Extract the [X, Y] coordinate from the center of the cell holding the provided text.  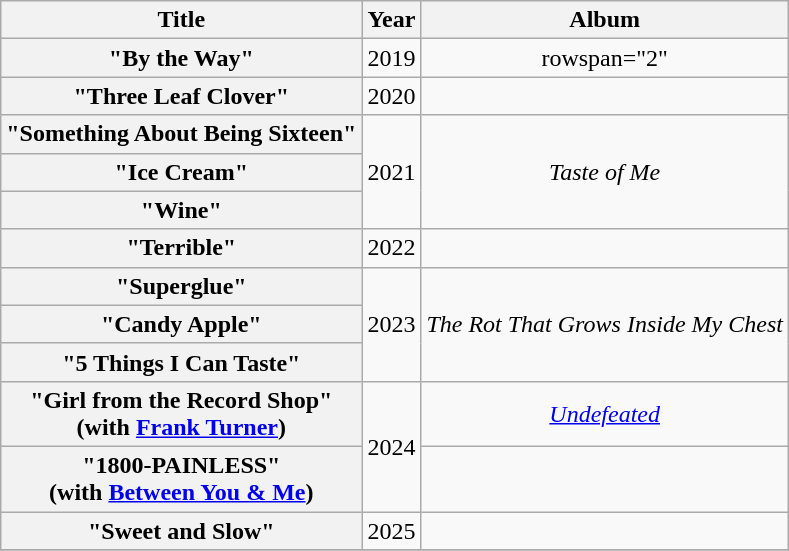
"Girl from the Record Shop" (with Frank Turner) [182, 414]
"1800-PAINLESS" (with Between You & Me) [182, 478]
rowspan="2" [605, 58]
"Candy Apple" [182, 324]
"Three Leaf Clover" [182, 96]
"Sweet and Slow" [182, 531]
2022 [392, 248]
The Rot That Grows Inside My Chest [605, 324]
2024 [392, 446]
"5 Things I Can Taste" [182, 362]
2021 [392, 172]
2019 [392, 58]
2023 [392, 324]
"Wine" [182, 210]
2020 [392, 96]
Taste of Me [605, 172]
"Ice Cream" [182, 172]
2025 [392, 531]
Year [392, 20]
Undefeated [605, 414]
Album [605, 20]
"Something About Being Sixteen" [182, 134]
"Terrible" [182, 248]
Title [182, 20]
"Superglue" [182, 286]
"By the Way" [182, 58]
